Return the (X, Y) coordinate for the center point of the cell that contains the specified text.  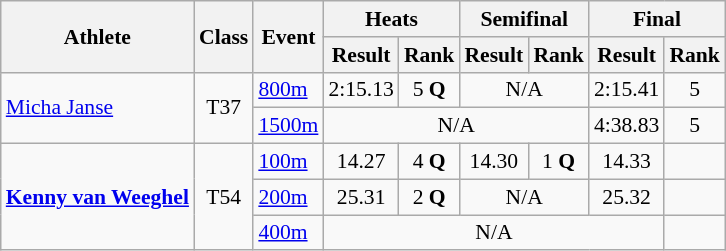
2:15.41 (626, 90)
2 Q (430, 197)
1 Q (558, 162)
100m (288, 162)
Micha Janse (98, 108)
Athlete (98, 36)
T54 (224, 198)
4 Q (430, 162)
Semifinal (524, 19)
Kenny van Weeghel (98, 198)
14.30 (494, 162)
14.33 (626, 162)
4:38.83 (626, 126)
2:15.13 (360, 90)
25.32 (626, 197)
200m (288, 197)
Final (657, 19)
Event (288, 36)
14.27 (360, 162)
Heats (391, 19)
400m (288, 233)
5 Q (430, 90)
Class (224, 36)
800m (288, 90)
T37 (224, 108)
1500m (288, 126)
25.31 (360, 197)
